Search for the cell housing the specified text and yield its [X, Y] center coordinate. 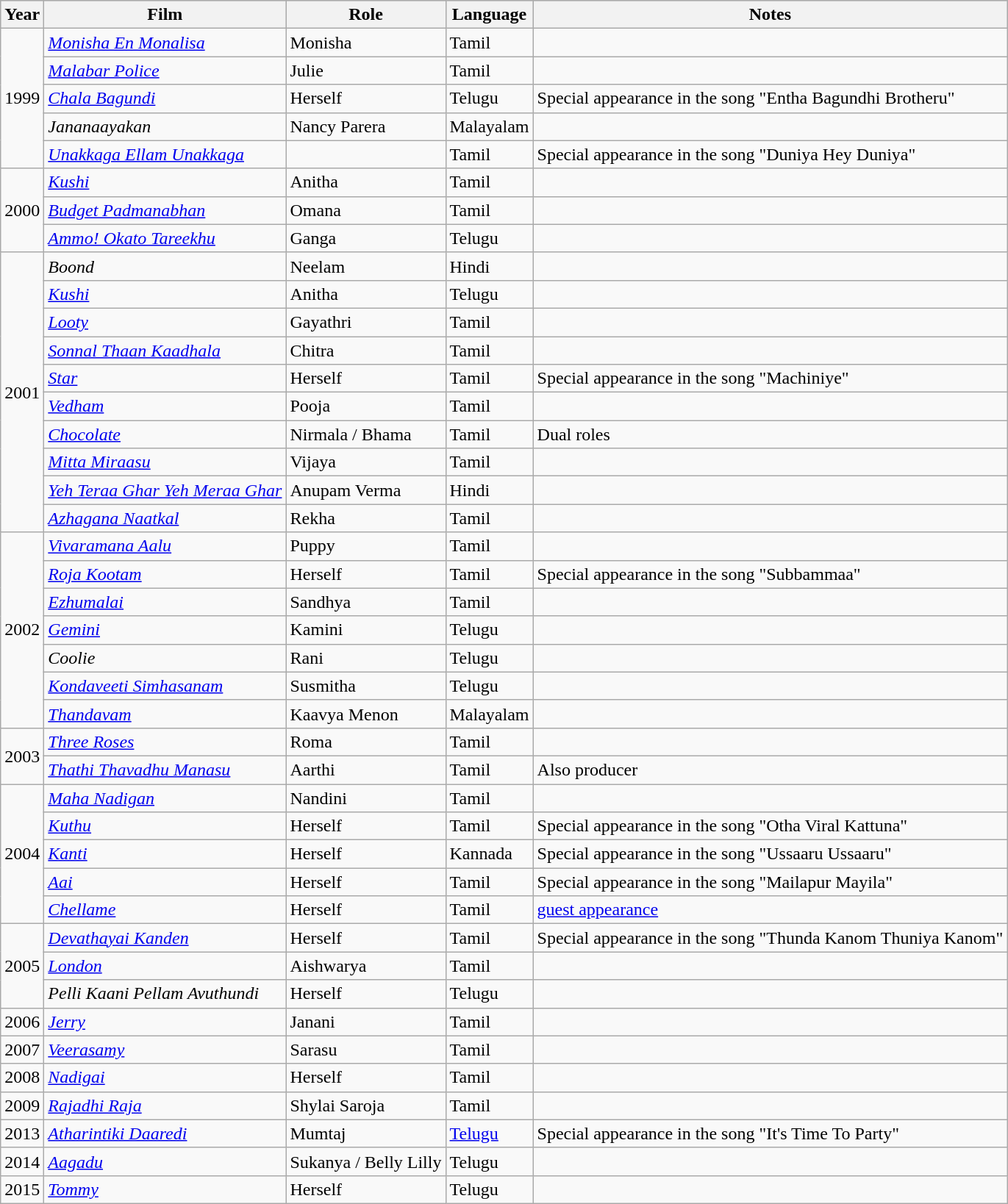
Special appearance in the song "Entha Bagundhi Brotheru" [771, 98]
Role [366, 15]
2003 [22, 756]
Special appearance in the song "It's Time To Party" [771, 1133]
Jananaayakan [165, 126]
Notes [771, 15]
Nirmala / Bhama [366, 434]
Vivaramana Aalu [165, 546]
2006 [22, 1022]
2007 [22, 1050]
Ganga [366, 238]
Julie [366, 71]
Kondaveeti Simhasanam [165, 686]
Nadigai [165, 1078]
Sarasu [366, 1050]
Aarthi [366, 770]
Atharintiki Daaredi [165, 1133]
Pooja [366, 406]
Kaavya Menon [366, 714]
Kannada [490, 854]
2008 [22, 1078]
2014 [22, 1161]
2001 [22, 393]
Dual roles [771, 434]
Ezhumalai [165, 602]
Shylai Saroja [366, 1106]
Maha Nadigan [165, 798]
Aagadu [165, 1161]
Susmitha [366, 686]
Omana [366, 210]
Budget Padmanabhan [165, 210]
Boond [165, 266]
Pelli Kaani Pellam Avuthundi [165, 994]
2000 [22, 210]
Rajadhi Raja [165, 1106]
Film [165, 15]
Special appearance in the song "Otha Viral Kattuna" [771, 826]
Mitta Miraasu [165, 462]
Kuthu [165, 826]
Chocolate [165, 434]
London [165, 966]
Special appearance in the song "Machiniye" [771, 379]
Special appearance in the song "Duniya Hey Duniya" [771, 154]
Special appearance in the song "Thunda Kanom Thuniya Kanom" [771, 938]
Sonnal Thaan Kaadhala [165, 351]
2005 [22, 966]
Gayathri [366, 322]
Rekha [366, 518]
Janani [366, 1022]
Thandavam [165, 714]
Neelam [366, 266]
Monisha [366, 43]
Unakkaga Ellam Unakkaga [165, 154]
Yeh Teraa Ghar Yeh Meraa Ghar [165, 490]
Ammo! Okato Tareekhu [165, 238]
Gemini [165, 630]
guest appearance [771, 910]
Sukanya / Belly Lilly [366, 1161]
Aai [165, 882]
Special appearance in the song "Mailapur Mayila" [771, 882]
Star [165, 379]
Chala Bagundi [165, 98]
Tommy [165, 1189]
Special appearance in the song "Ussaaru Ussaaru" [771, 854]
Nandini [366, 798]
Special appearance in the song "Subbammaa" [771, 574]
Chellame [165, 910]
Veerasamy [165, 1050]
Puppy [366, 546]
Malabar Police [165, 71]
Sandhya [366, 602]
Anupam Verma [366, 490]
Coolie [165, 658]
Language [490, 15]
Also producer [771, 770]
Kanti [165, 854]
2013 [22, 1133]
2015 [22, 1189]
Chitra [366, 351]
Vijaya [366, 462]
Roma [366, 742]
Year [22, 15]
Monisha En Monalisa [165, 43]
Kamini [366, 630]
Devathayai Kanden [165, 938]
2002 [22, 630]
Jerry [165, 1022]
2009 [22, 1106]
1999 [22, 98]
Azhagana Naatkal [165, 518]
Nancy Parera [366, 126]
Vedham [165, 406]
Mumtaj [366, 1133]
Three Roses [165, 742]
Roja Kootam [165, 574]
Thathi Thavadhu Manasu [165, 770]
Rani [366, 658]
Aishwarya [366, 966]
Looty [165, 322]
2004 [22, 853]
